Identify which cell holds the provided text, then report its [x, y] central coordinate. 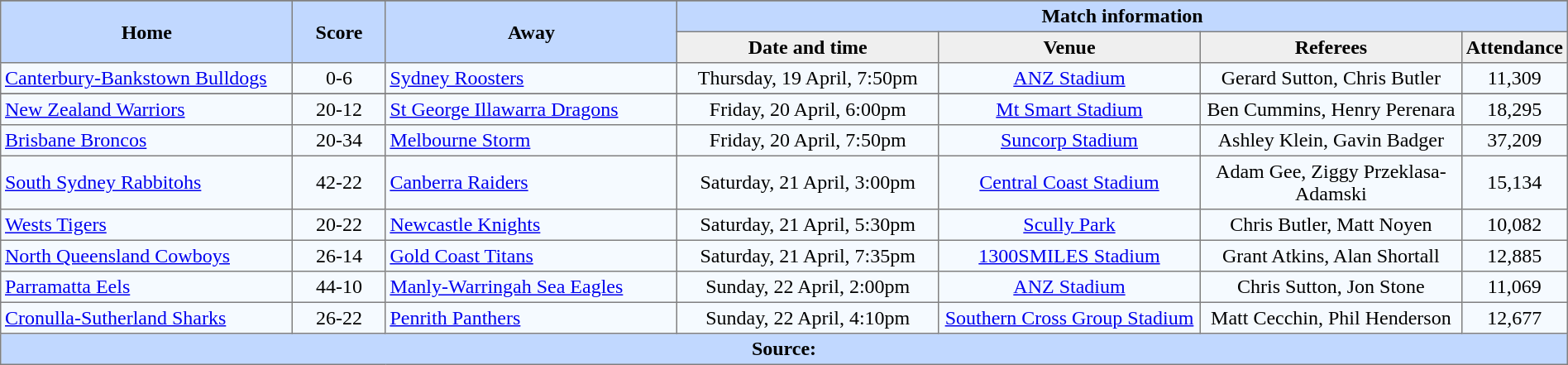
St George Illawarra Dragons [531, 109]
Thursday, 19 April, 7:50pm [808, 79]
Suncorp Stadium [1070, 141]
Saturday, 21 April, 5:30pm [808, 225]
Attendance [1514, 47]
Melbourne Storm [531, 141]
20-34 [339, 141]
Away [531, 31]
Sunday, 22 April, 2:00pm [808, 287]
11,309 [1514, 79]
0-6 [339, 79]
Saturday, 21 April, 7:35pm [808, 256]
10,082 [1514, 225]
Canterbury-Bankstown Bulldogs [147, 79]
12,885 [1514, 256]
Friday, 20 April, 7:50pm [808, 141]
Adam Gee, Ziggy Przeklasa-Adamski [1331, 182]
1300SMILES Stadium [1070, 256]
37,209 [1514, 141]
Penrith Panthers [531, 318]
Mt Smart Stadium [1070, 109]
11,069 [1514, 287]
18,295 [1514, 109]
Chris Sutton, Jon Stone [1331, 287]
12,677 [1514, 318]
Southern Cross Group Stadium [1070, 318]
26-14 [339, 256]
Referees [1331, 47]
Gold Coast Titans [531, 256]
Gerard Sutton, Chris Butler [1331, 79]
North Queensland Cowboys [147, 256]
44-10 [339, 287]
Venue [1070, 47]
Date and time [808, 47]
Ben Cummins, Henry Perenara [1331, 109]
New Zealand Warriors [147, 109]
Sunday, 22 April, 4:10pm [808, 318]
Grant Atkins, Alan Shortall [1331, 256]
Source: [784, 349]
Newcastle Knights [531, 225]
Canberra Raiders [531, 182]
Scully Park [1070, 225]
South Sydney Rabbitohs [147, 182]
15,134 [1514, 182]
20-22 [339, 225]
20-12 [339, 109]
Central Coast Stadium [1070, 182]
Score [339, 31]
26-22 [339, 318]
Parramatta Eels [147, 287]
Matt Cecchin, Phil Henderson [1331, 318]
Sydney Roosters [531, 79]
Saturday, 21 April, 3:00pm [808, 182]
Chris Butler, Matt Noyen [1331, 225]
Wests Tigers [147, 225]
Cronulla-Sutherland Sharks [147, 318]
Friday, 20 April, 6:00pm [808, 109]
42-22 [339, 182]
Ashley Klein, Gavin Badger [1331, 141]
Brisbane Broncos [147, 141]
Manly-Warringah Sea Eagles [531, 287]
Home [147, 31]
Match information [1122, 17]
